Locate the cell with the specified text and output its (x, y) center coordinate. 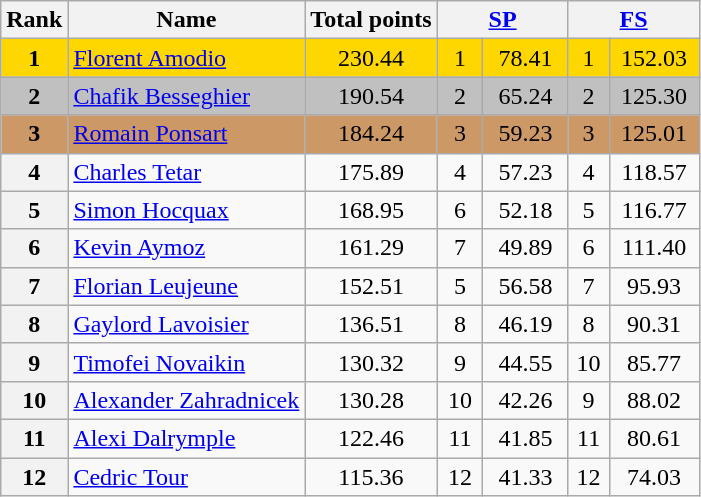
125.30 (654, 96)
115.36 (371, 477)
88.02 (654, 400)
59.23 (526, 134)
Chafik Besseghier (186, 96)
111.40 (654, 248)
Florian Leujeune (186, 286)
41.33 (526, 477)
184.24 (371, 134)
168.95 (371, 210)
44.55 (526, 362)
85.77 (654, 362)
49.89 (526, 248)
125.01 (654, 134)
FS (634, 20)
118.57 (654, 172)
Total points (371, 20)
175.89 (371, 172)
80.61 (654, 438)
Name (186, 20)
41.85 (526, 438)
Alexi Dalrymple (186, 438)
130.32 (371, 362)
SP (502, 20)
57.23 (526, 172)
Cedric Tour (186, 477)
Gaylord Lavoisier (186, 324)
190.54 (371, 96)
46.19 (526, 324)
95.93 (654, 286)
Charles Tetar (186, 172)
Kevin Aymoz (186, 248)
152.51 (371, 286)
Alexander Zahradnicek (186, 400)
130.28 (371, 400)
161.29 (371, 248)
116.77 (654, 210)
56.58 (526, 286)
Timofei Novaikin (186, 362)
52.18 (526, 210)
78.41 (526, 58)
Simon Hocquax (186, 210)
152.03 (654, 58)
65.24 (526, 96)
74.03 (654, 477)
90.31 (654, 324)
Rank (34, 20)
136.51 (371, 324)
122.46 (371, 438)
Florent Amodio (186, 58)
42.26 (526, 400)
230.44 (371, 58)
Romain Ponsart (186, 134)
